Pinpoint the cell where the given text exists, returning its (x, y) midpoint coordinate. 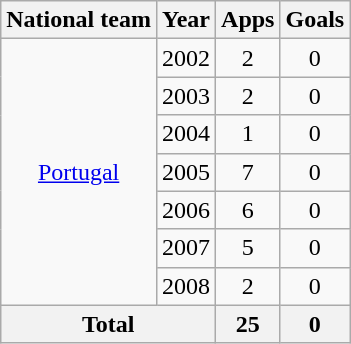
1 (248, 134)
Portugal (79, 172)
Apps (248, 20)
Total (108, 324)
2005 (186, 172)
2008 (186, 286)
Goals (315, 20)
2003 (186, 96)
7 (248, 172)
2007 (186, 248)
2004 (186, 134)
2002 (186, 58)
6 (248, 210)
25 (248, 324)
National team (79, 20)
2006 (186, 210)
5 (248, 248)
Year (186, 20)
